For the text-containing cell, return its midpoint in (x, y) coordinate format. 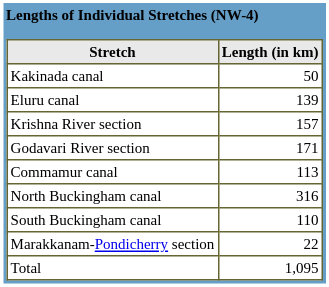
171 (270, 148)
South Buckingham canal (112, 220)
1,095 (270, 268)
Krishna River section (112, 124)
50 (270, 76)
316 (270, 196)
Commamur canal (112, 172)
Total (112, 268)
Kakinada canal (112, 76)
110 (270, 220)
113 (270, 172)
Eluru canal (112, 100)
Stretch (112, 52)
22 (270, 244)
North Buckingham canal (112, 196)
Godavari River section (112, 148)
Length (in km) (270, 52)
139 (270, 100)
Marakkanam-Pondicherry section (112, 244)
157 (270, 124)
